Extract the [X, Y] coordinate from the center of the cell holding the provided text.  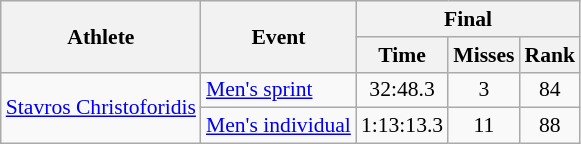
Misses [484, 55]
32:48.3 [402, 90]
11 [484, 126]
Event [278, 36]
3 [484, 90]
Rank [550, 55]
Stavros Christoforidis [101, 108]
1:13:13.3 [402, 126]
Men's individual [278, 126]
Men's sprint [278, 90]
88 [550, 126]
Time [402, 55]
Athlete [101, 36]
Final [468, 19]
84 [550, 90]
